Find where the given text appears and provide that cell's center as (X, Y) coordinate. 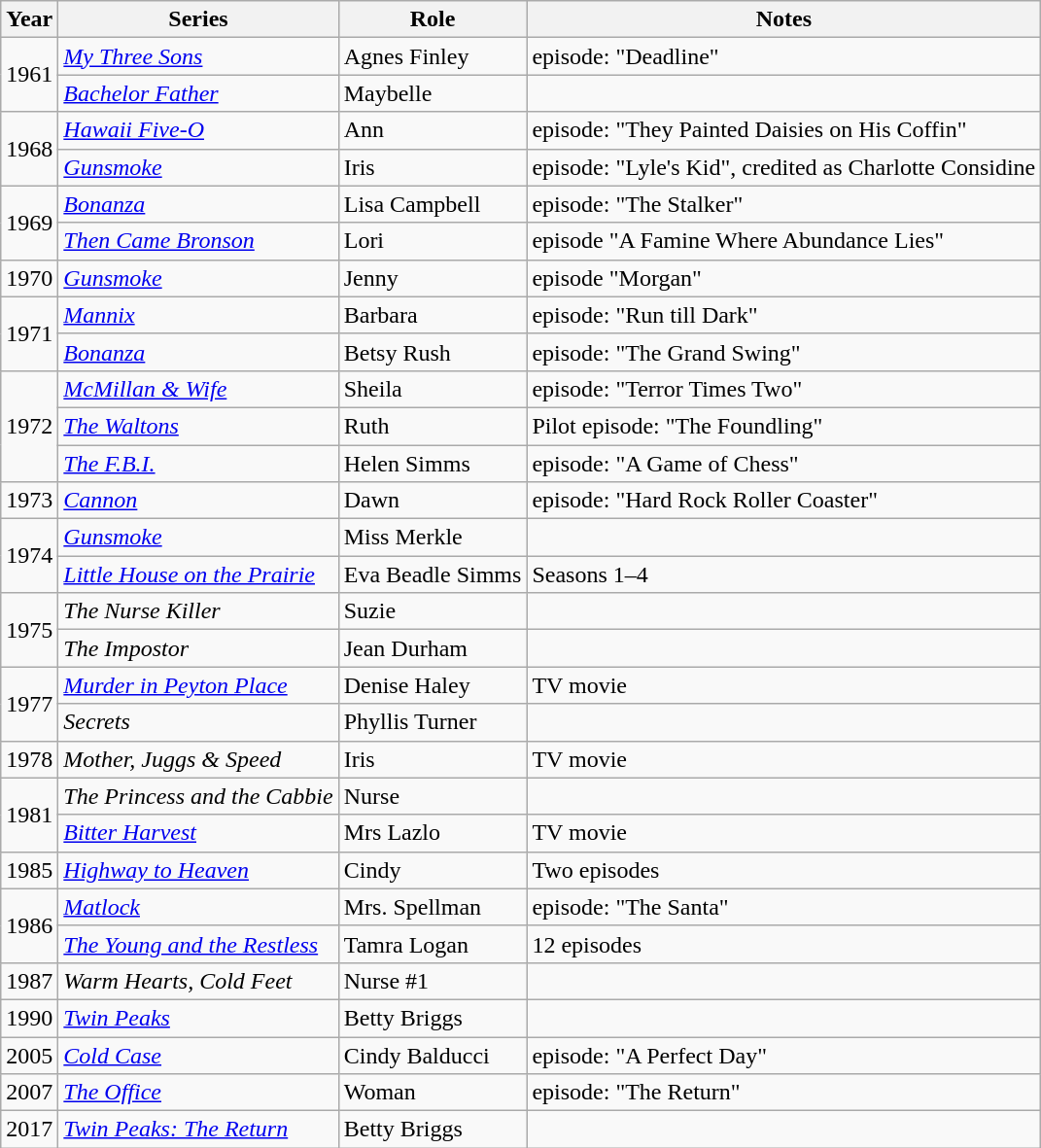
Maybelle (433, 93)
1969 (29, 223)
Miss Merkle (433, 538)
Sheila (433, 389)
Mrs Lazlo (433, 833)
Two episodes (783, 870)
Cindy (433, 870)
Woman (433, 1093)
Twin Peaks: The Return (198, 1130)
episode: "Run till Dark" (783, 315)
2007 (29, 1093)
Highway to Heaven (198, 870)
Bachelor Father (198, 93)
Dawn (433, 501)
Phyllis Turner (433, 722)
Suzie (433, 611)
Murder in Peyton Place (198, 685)
Ann (433, 130)
McMillan & Wife (198, 389)
episode "A Famine Where Abundance Lies" (783, 241)
1977 (29, 704)
Secrets (198, 722)
My Three Sons (198, 56)
Jenny (433, 278)
Cindy Balducci (433, 1055)
1981 (29, 815)
1970 (29, 278)
The Nurse Killer (198, 611)
episode: "Terror Times Two" (783, 389)
1961 (29, 75)
episode: "They Painted Daisies on His Coffin" (783, 130)
Year (29, 19)
Notes (783, 19)
episode: "Deadline" (783, 56)
1986 (29, 925)
Cold Case (198, 1055)
The F.B.I. (198, 464)
The Waltons (198, 426)
episode: "The Grand Swing" (783, 352)
1973 (29, 501)
Jean Durham (433, 648)
episode: "Lyle's Kid", credited as Charlotte Considine (783, 167)
Twin Peaks (198, 1018)
The Impostor (198, 648)
episode: "A Perfect Day" (783, 1055)
Lisa Campbell (433, 204)
The Office (198, 1093)
Barbara (433, 315)
Cannon (198, 501)
12 episodes (783, 944)
1987 (29, 981)
1978 (29, 759)
Then Came Bronson (198, 241)
episode: "The Stalker" (783, 204)
1990 (29, 1018)
Seasons 1–4 (783, 574)
1985 (29, 870)
Mrs. Spellman (433, 907)
episode "Morgan" (783, 278)
Series (198, 19)
1975 (29, 630)
Bitter Harvest (198, 833)
Role (433, 19)
Pilot episode: "The Foundling" (783, 426)
The Young and the Restless (198, 944)
episode: "The Santa" (783, 907)
Nurse (433, 796)
2005 (29, 1055)
1972 (29, 426)
Lori (433, 241)
Agnes Finley (433, 56)
Hawaii Five-O (198, 130)
Mannix (198, 315)
Denise Haley (433, 685)
Helen Simms (433, 464)
Matlock (198, 907)
episode: "Hard Rock Roller Coaster" (783, 501)
Nurse #1 (433, 981)
1968 (29, 149)
Tamra Logan (433, 944)
Eva Beadle Simms (433, 574)
Betsy Rush (433, 352)
1974 (29, 556)
episode: "A Game of Chess" (783, 464)
Little House on the Prairie (198, 574)
Warm Hearts, Cold Feet (198, 981)
Ruth (433, 426)
1971 (29, 333)
Mother, Juggs & Speed (198, 759)
episode: "The Return" (783, 1093)
2017 (29, 1130)
The Princess and the Cabbie (198, 796)
